Detect which cell encompasses the target text, then output its (X, Y) center coordinate. 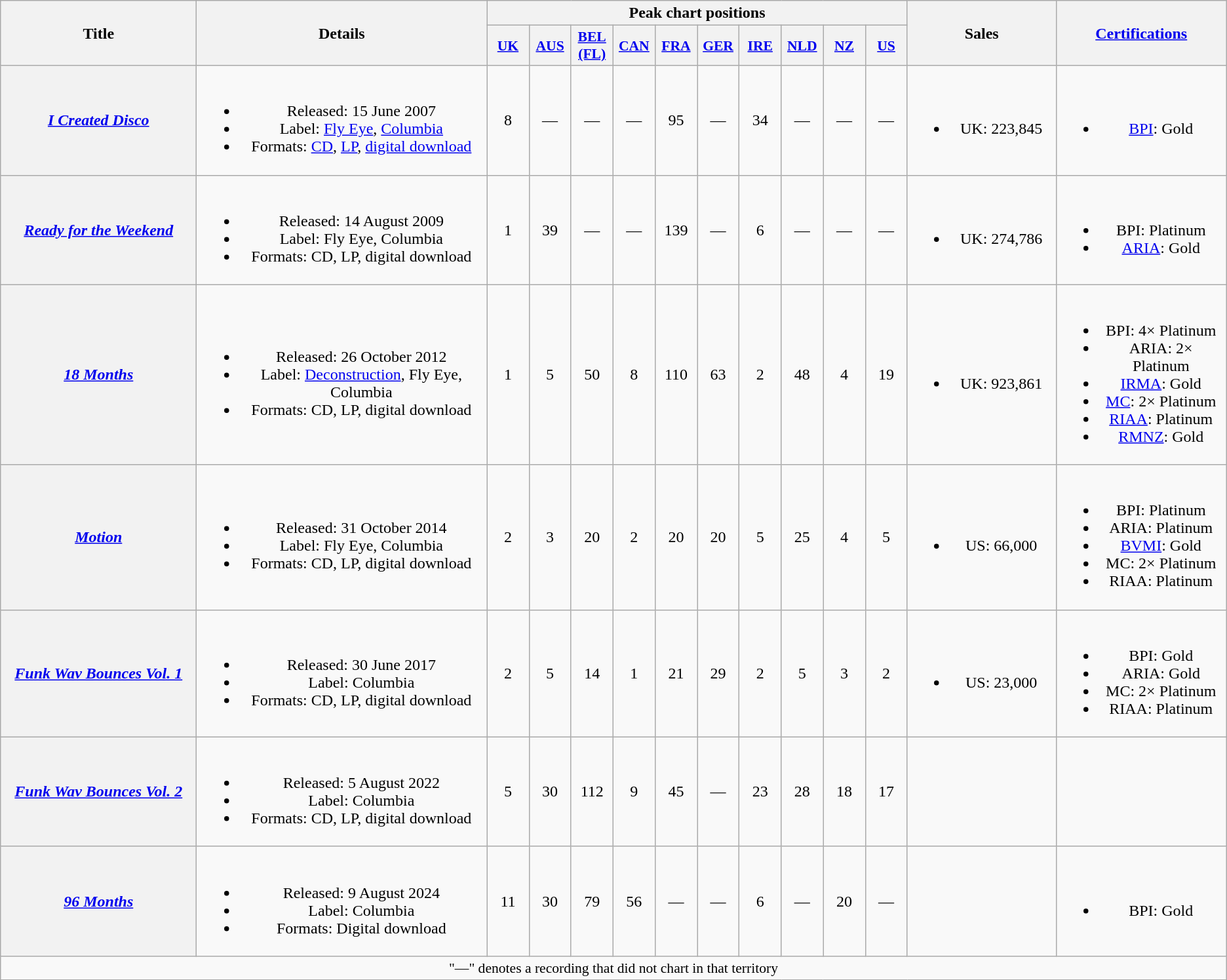
Released: 26 October 2012Label: Deconstruction, Fly Eye, ColumbiaFormats: CD, LP, digital download (342, 375)
79 (592, 901)
US: 23,000 (982, 673)
"—" denotes a recording that did not chart in that territory (613, 968)
Released: 5 August 2022Label: ColumbiaFormats: CD, LP, digital download (342, 792)
34 (760, 121)
BEL (FL) (592, 46)
Peak chart positions (697, 13)
Released: 30 June 2017Label: ColumbiaFormats: CD, LP, digital download (342, 673)
39 (550, 229)
28 (802, 792)
US: 66,000 (982, 538)
Sales (982, 33)
139 (676, 229)
Certifications (1141, 33)
50 (592, 375)
48 (802, 375)
95 (676, 121)
UK: 223,845 (982, 121)
96 Months (98, 901)
AUS (550, 46)
I Created Disco (98, 121)
UK: 274,786 (982, 229)
17 (886, 792)
21 (676, 673)
11 (508, 901)
UK: 923,861 (982, 375)
63 (718, 375)
UK (508, 46)
NLD (802, 46)
BPI: PlatinumARIA: PlatinumBVMI: GoldMC: 2× PlatinumRIAA: Platinum (1141, 538)
23 (760, 792)
NZ (844, 46)
FRA (676, 46)
56 (634, 901)
45 (676, 792)
CAN (634, 46)
18 Months (98, 375)
IRE (760, 46)
Released: 14 August 2009Label: Fly Eye, ColumbiaFormats: CD, LP, digital download (342, 229)
Funk Wav Bounces Vol. 2 (98, 792)
14 (592, 673)
Released: 15 June 2007Label: Fly Eye, ColumbiaFormats: CD, LP, digital download (342, 121)
9 (634, 792)
25 (802, 538)
BPI: PlatinumARIA: Gold (1141, 229)
US (886, 46)
110 (676, 375)
Released: 9 August 2024Label: ColumbiaFormats: Digital download (342, 901)
Funk Wav Bounces Vol. 1 (98, 673)
18 (844, 792)
Ready for the Weekend (98, 229)
19 (886, 375)
GER (718, 46)
Motion (98, 538)
BPI: 4× PlatinumARIA: 2× PlatinumIRMA: GoldMC: 2× PlatinumRIAA: PlatinumRMNZ: Gold (1141, 375)
29 (718, 673)
Details (342, 33)
Released: 31 October 2014Label: Fly Eye, ColumbiaFormats: CD, LP, digital download (342, 538)
112 (592, 792)
BPI: GoldARIA: GoldMC: 2× PlatinumRIAA: Platinum (1141, 673)
Title (98, 33)
